Capture the cell that displays the provided text and extract its [X, Y] central coordinate. 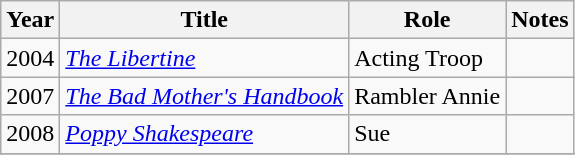
The Libertine [204, 58]
Acting Troop [428, 58]
2008 [30, 134]
Poppy Shakespeare [204, 134]
Notes [540, 20]
The Bad Mother's Handbook [204, 96]
Year [30, 20]
Rambler Annie [428, 96]
2007 [30, 96]
Role [428, 20]
Sue [428, 134]
Title [204, 20]
2004 [30, 58]
